Return (X, Y) of the center of cell containing provided text 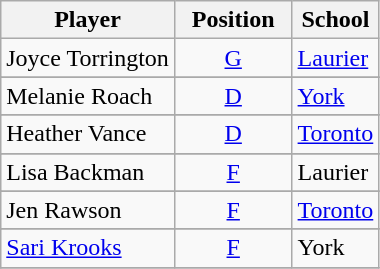
Position (233, 20)
Sari Krooks (88, 248)
Joyce Torrington (88, 58)
Heather Vance (88, 134)
School (336, 20)
Jen Rawson (88, 210)
G (233, 58)
Player (88, 20)
Melanie Roach (88, 96)
Lisa Backman (88, 172)
